From the cell containing the given text, extract its center point as (x, y) coordinate. 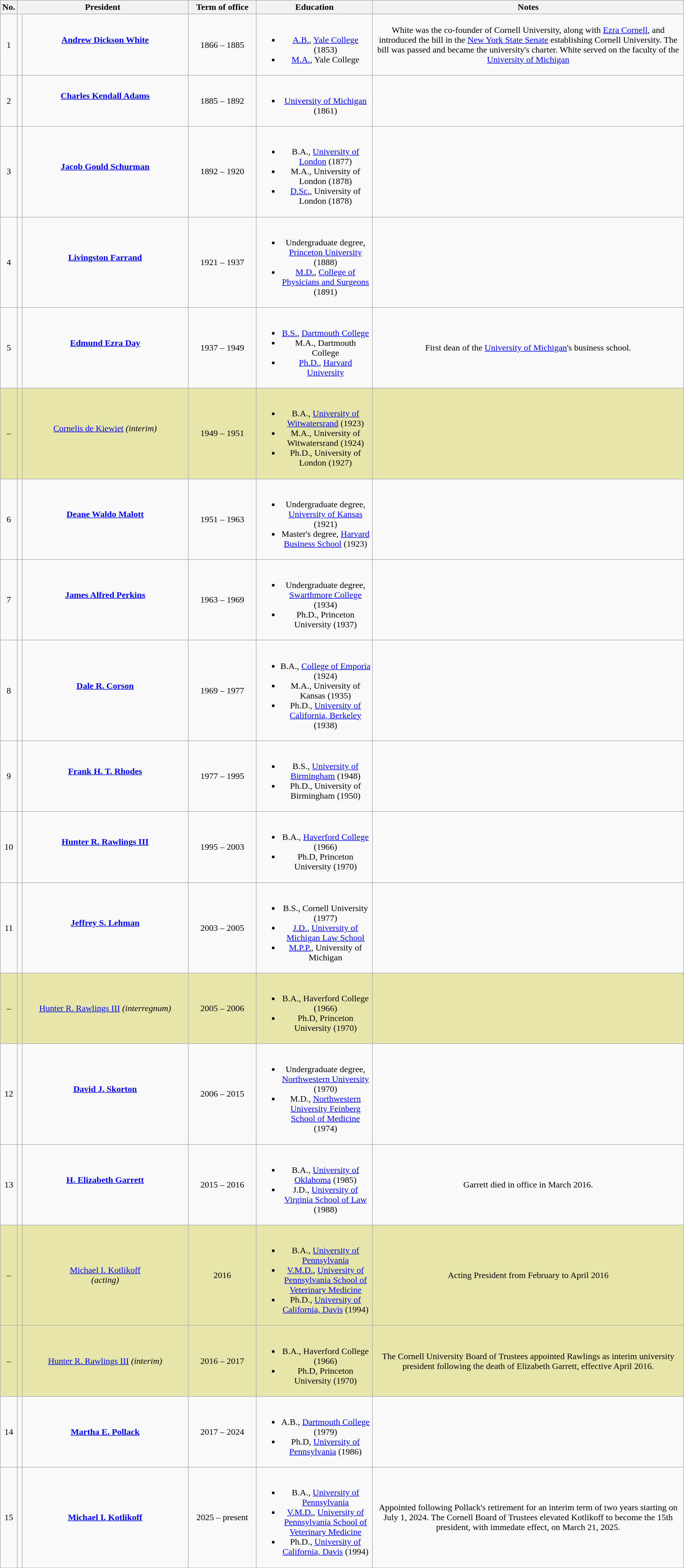
2003 – 2005 (222, 928)
Jeffrey S. Lehman (105, 928)
1885 – 1892 (222, 101)
A.B., Yale College (1853)M.A., Yale College (315, 45)
1937 – 1949 (222, 348)
Livingston Farrand (105, 262)
2006 – 2015 (222, 1094)
1951 – 1963 (222, 519)
1949 – 1951 (222, 433)
James Alfred Perkins (105, 600)
2017 – 2024 (222, 1432)
Undergraduate degree, Northwestern University (1970)M.D., Northwestern University Feinberg School of Medicine (1974) (315, 1094)
10 (9, 847)
2025 – present (222, 1518)
No. (9, 7)
Term of office (222, 7)
11 (9, 928)
B.A., College of Emporia (1924)M.A., University of Kansas (1935)Ph.D., University of California, Berkeley (1938) (315, 690)
Undergraduate degree, Princeton University (1888)M.D., College of Physicians and Surgeons (1891) (315, 262)
1866 – 1885 (222, 45)
David J. Skorton (105, 1094)
Undergraduate degree, Swarthmore College (1934)Ph.D., Princeton University (1937) (315, 600)
Michael I. Kotlikoff(acting) (105, 1275)
Education (315, 7)
1969 – 1977 (222, 690)
Frank H. T. Rhodes (105, 776)
2015 – 2016 (222, 1185)
1995 – 2003 (222, 847)
Hunter R. Rawlings III (interim) (105, 1361)
Andrew Dickson White (105, 45)
Deane Waldo Malott (105, 519)
1 (9, 45)
University of Michigan (1861) (315, 101)
1977 – 1995 (222, 776)
2005 – 2006 (222, 1009)
H. Elizabeth Garrett (105, 1185)
B.A., University of London (1877)M.A., University of London (1878)D.Sc., University of London (1878) (315, 172)
15 (9, 1518)
Undergraduate degree, University of Kansas (1921)Master's degree, Harvard Business School (1923) (315, 519)
Hunter R. Rawlings III (105, 847)
Martha E. Pollack (105, 1432)
Hunter R. Rawlings III (interregnum) (105, 1009)
14 (9, 1432)
Charles Kendall Adams (105, 101)
B.S., University of Birmingham (1948)Ph.D., University of Birmingham (1950) (315, 776)
1892 – 1920 (222, 172)
1963 – 1969 (222, 600)
B.A., University of Witwatersrand (1923)M.A., University of Witwatersrand (1924)Ph.D., University of London (1927) (315, 433)
Acting President from February to April 2016 (528, 1275)
4 (9, 262)
Garrett died in office in March 2016. (528, 1185)
13 (9, 1185)
6 (9, 519)
1921 – 1937 (222, 262)
First dean of the University of Michigan's business school. (528, 348)
A.B., Dartmouth College (1979)Ph.D, University of Pennsylvania (1986) (315, 1432)
Michael I. Kotlikoff (105, 1518)
Edmund Ezra Day (105, 348)
Dale R. Corson (105, 690)
7 (9, 600)
12 (9, 1094)
Notes (528, 7)
8 (9, 690)
Cornelis de Kiewiet (interim) (105, 433)
President (103, 7)
2016 – 2017 (222, 1361)
2 (9, 101)
B.A., University of Oklahoma (1985)J.D., University of Virginia School of Law (1988) (315, 1185)
2016 (222, 1275)
9 (9, 776)
3 (9, 172)
B.S., Dartmouth CollegeM.A., Dartmouth CollegePh.D., Harvard University (315, 348)
Jacob Gould Schurman (105, 172)
5 (9, 348)
B.S., Cornell University (1977)J.D., University of Michigan Law SchoolM.P.P., University of Michigan (315, 928)
